Determine the (x, y) coordinate at the center of the cell enclosing the given text.  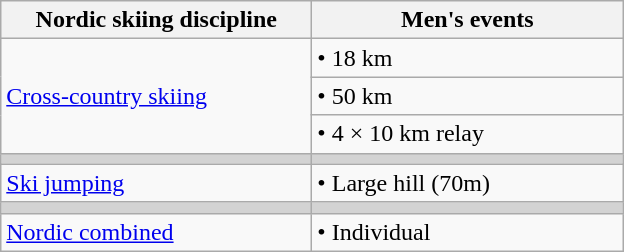
• 18 km (468, 58)
Ski jumping (156, 183)
Cross-country skiing (156, 96)
• 50 km (468, 96)
Nordic combined (156, 232)
Men's events (468, 20)
• Individual (468, 232)
• 4 × 10 km relay (468, 134)
• Large hill (70m) (468, 183)
Nordic skiing discipline (156, 20)
